Search for the cell housing the specified text and yield its (X, Y) center coordinate. 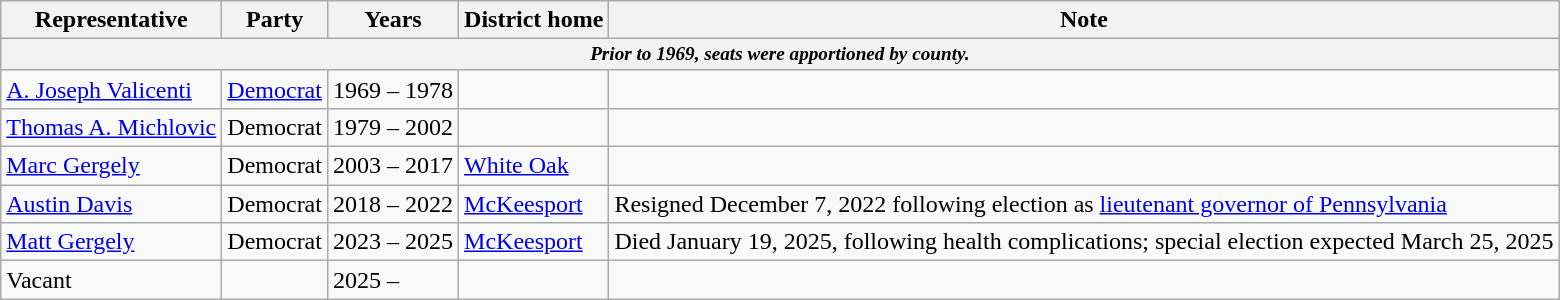
Matt Gergely (112, 242)
Austin Davis (112, 204)
District home (534, 20)
2018 – 2022 (392, 204)
2025 – (392, 280)
Representative (112, 20)
Died January 19, 2025, following health complications; special election expected March 25, 2025 (1084, 242)
Party (275, 20)
Prior to 1969, seats were apportioned by county. (780, 55)
Years (392, 20)
Vacant (112, 280)
1979 – 2002 (392, 128)
1969 – 1978 (392, 89)
Note (1084, 20)
2003 – 2017 (392, 166)
A. Joseph Valicenti (112, 89)
Thomas A. Michlovic (112, 128)
Resigned December 7, 2022 following election as lieutenant governor of Pennsylvania (1084, 204)
Marc Gergely (112, 166)
2023 – 2025 (392, 242)
White Oak (534, 166)
